Locate the cell with the specified text and output its (X, Y) center coordinate. 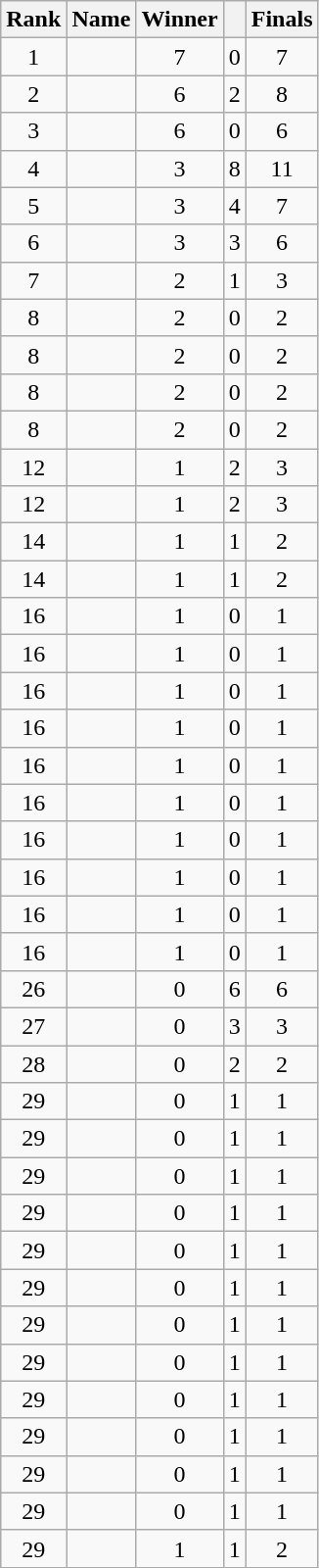
26 (33, 989)
Rank (33, 20)
Finals (282, 20)
27 (33, 1026)
28 (33, 1063)
Name (102, 20)
5 (33, 206)
11 (282, 169)
Winner (180, 20)
